Capture the cell that displays the provided text and extract its [x, y] central coordinate. 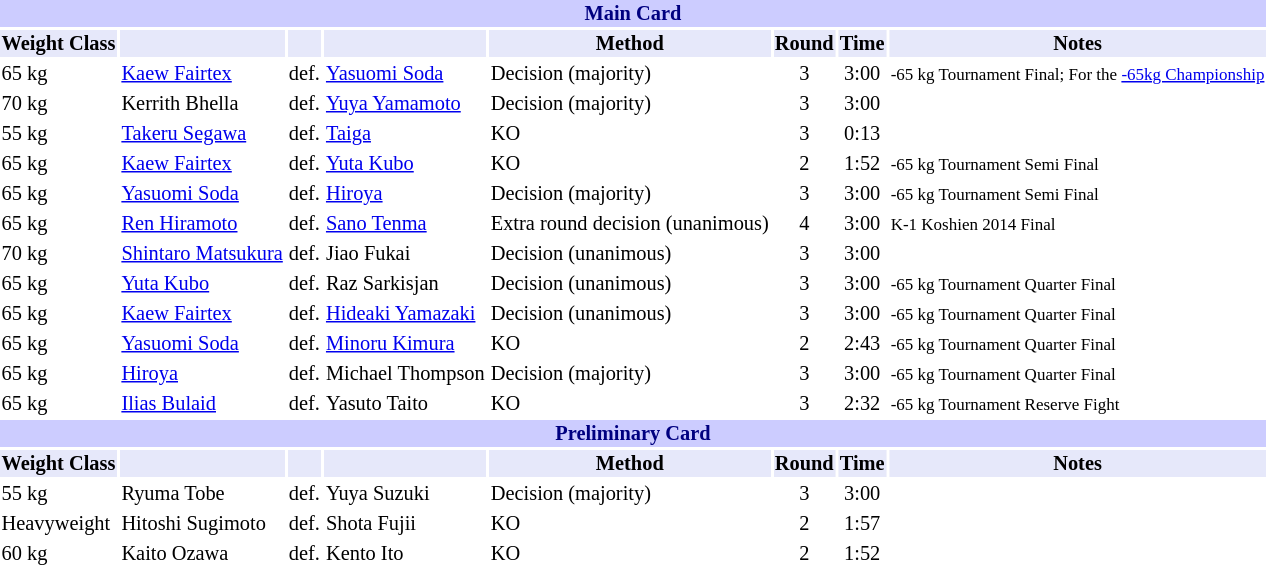
1:52 [862, 164]
Hitoshi Sugimoto [202, 524]
Hideaki Yamazaki [405, 314]
Yuya Suzuki [405, 494]
Shota Fujii [405, 524]
Takeru Segawa [202, 134]
Yuya Yamamoto [405, 104]
1:57 [862, 524]
Heavyweight [58, 524]
Raz Sarkisjan [405, 284]
4 [804, 224]
-65 kg Tournament Reserve Fight [1078, 404]
Shintaro Matsukura [202, 254]
Yasuto Taito [405, 404]
Kerrith Bhella [202, 104]
2:43 [862, 344]
Extra round decision (unanimous) [630, 224]
Sano Tenma [405, 224]
Taiga [405, 134]
0:13 [862, 134]
Ren Hiramoto [202, 224]
Minoru Kimura [405, 344]
Ilias Bulaid [202, 404]
Preliminary Card [633, 434]
-65 kg Tournament Final; For the -65kg Championship [1078, 74]
K-1 Koshien 2014 Final [1078, 224]
2:32 [862, 404]
Ryuma Tobe [202, 494]
Michael Thompson [405, 374]
Main Card [633, 14]
Jiao Fukai [405, 254]
